Capture the cell that displays the provided text and extract its (x, y) central coordinate. 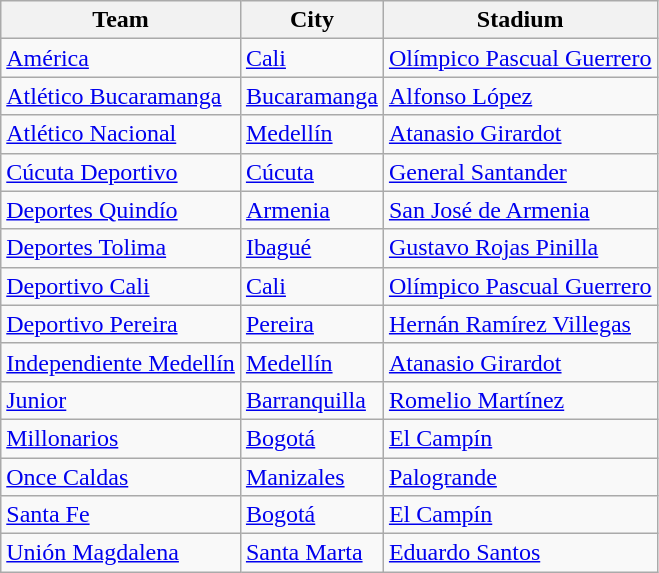
Armenia (312, 210)
Cúcuta (312, 172)
Pereira (312, 324)
Stadium (520, 20)
Atlético Bucaramanga (121, 96)
Alfonso López (520, 96)
Cúcuta Deportivo (121, 172)
Gustavo Rojas Pinilla (520, 248)
Hernán Ramírez Villegas (520, 324)
Barranquilla (312, 400)
Bucaramanga (312, 96)
Deportes Tolima (121, 248)
Eduardo Santos (520, 553)
Once Caldas (121, 477)
Millonarios (121, 438)
Independiente Medellín (121, 362)
Team (121, 20)
Santa Marta (312, 553)
General Santander (520, 172)
Deportivo Pereira (121, 324)
Atlético Nacional (121, 134)
San José de Armenia (520, 210)
City (312, 20)
Palogrande (520, 477)
Junior (121, 400)
Santa Fe (121, 515)
Romelio Martínez (520, 400)
Deportivo Cali (121, 286)
Unión Magdalena (121, 553)
América (121, 58)
Deportes Quindío (121, 210)
Manizales (312, 477)
Ibagué (312, 248)
